Capture the cell that displays the provided text and extract its (X, Y) central coordinate. 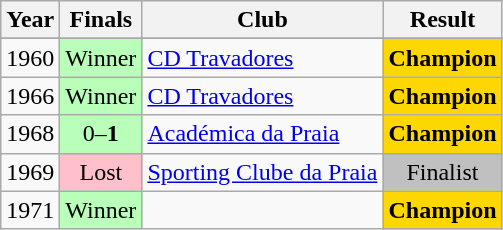
Sporting Clube da Praia (262, 172)
Académica da Praia (262, 134)
0–1 (101, 134)
Lost (101, 172)
1971 (30, 210)
1966 (30, 96)
Result (442, 20)
1960 (30, 58)
1968 (30, 134)
1969 (30, 172)
Finalist (442, 172)
Club (262, 20)
Finals (101, 20)
Year (30, 20)
